Identify which cell holds the provided text, then report its (X, Y) central coordinate. 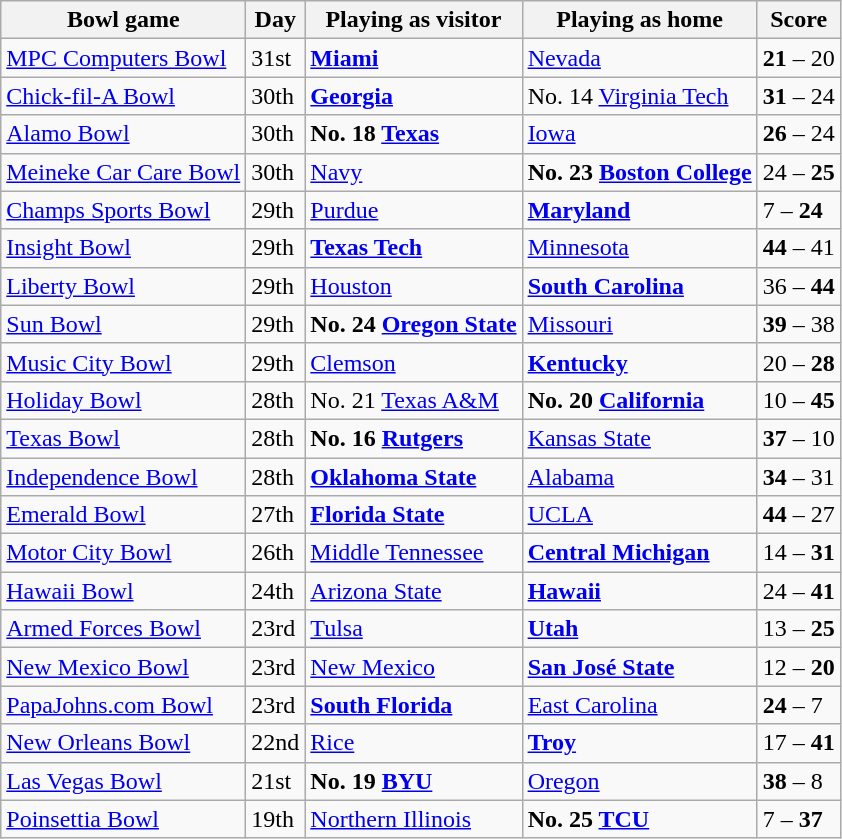
Armed Forces Bowl (124, 629)
Arizona State (414, 591)
34 – 31 (798, 477)
10 – 45 (798, 400)
Oregon (640, 781)
New Orleans Bowl (124, 743)
Hawaii Bowl (124, 591)
Las Vegas Bowl (124, 781)
Bowl game (124, 20)
No. 20 California (640, 400)
Score (798, 20)
Florida State (414, 515)
24 – 25 (798, 172)
Playing as home (640, 20)
Independence Bowl (124, 477)
Minnesota (640, 248)
Rice (414, 743)
31st (276, 58)
No. 24 Oregon State (414, 324)
22nd (276, 743)
Troy (640, 743)
Northern Illinois (414, 819)
26th (276, 553)
14 – 31 (798, 553)
East Carolina (640, 705)
MPC Computers Bowl (124, 58)
Nevada (640, 58)
Day (276, 20)
South Carolina (640, 286)
Kentucky (640, 362)
Georgia (414, 96)
20 – 28 (798, 362)
Holiday Bowl (124, 400)
Maryland (640, 210)
38 – 8 (798, 781)
PapaJohns.com Bowl (124, 705)
Hawaii (640, 591)
27th (276, 515)
Iowa (640, 134)
44 – 41 (798, 248)
44 – 27 (798, 515)
Chick-fil-A Bowl (124, 96)
24 – 7 (798, 705)
Liberty Bowl (124, 286)
Middle Tennessee (414, 553)
Clemson (414, 362)
New Mexico (414, 667)
26 – 24 (798, 134)
Kansas State (640, 438)
19th (276, 819)
Playing as visitor (414, 20)
Music City Bowl (124, 362)
Central Michigan (640, 553)
31 – 24 (798, 96)
21 – 20 (798, 58)
Texas Tech (414, 248)
Meineke Car Care Bowl (124, 172)
South Florida (414, 705)
Alabama (640, 477)
21st (276, 781)
12 – 20 (798, 667)
No. 19 BYU (414, 781)
17 – 41 (798, 743)
Texas Bowl (124, 438)
No. 14 Virginia Tech (640, 96)
No. 21 Texas A&M (414, 400)
No. 23 Boston College (640, 172)
New Mexico Bowl (124, 667)
Sun Bowl (124, 324)
Utah (640, 629)
Champs Sports Bowl (124, 210)
No. 16 Rutgers (414, 438)
7 – 24 (798, 210)
Emerald Bowl (124, 515)
13 – 25 (798, 629)
Houston (414, 286)
39 – 38 (798, 324)
Insight Bowl (124, 248)
37 – 10 (798, 438)
San José State (640, 667)
Motor City Bowl (124, 553)
Tulsa (414, 629)
36 – 44 (798, 286)
Oklahoma State (414, 477)
24th (276, 591)
Miami (414, 58)
No. 25 TCU (640, 819)
Poinsettia Bowl (124, 819)
No. 18 Texas (414, 134)
24 – 41 (798, 591)
Missouri (640, 324)
Alamo Bowl (124, 134)
Navy (414, 172)
7 – 37 (798, 819)
Purdue (414, 210)
UCLA (640, 515)
